Pinpoint the cell where the given text exists, returning its [X, Y] midpoint coordinate. 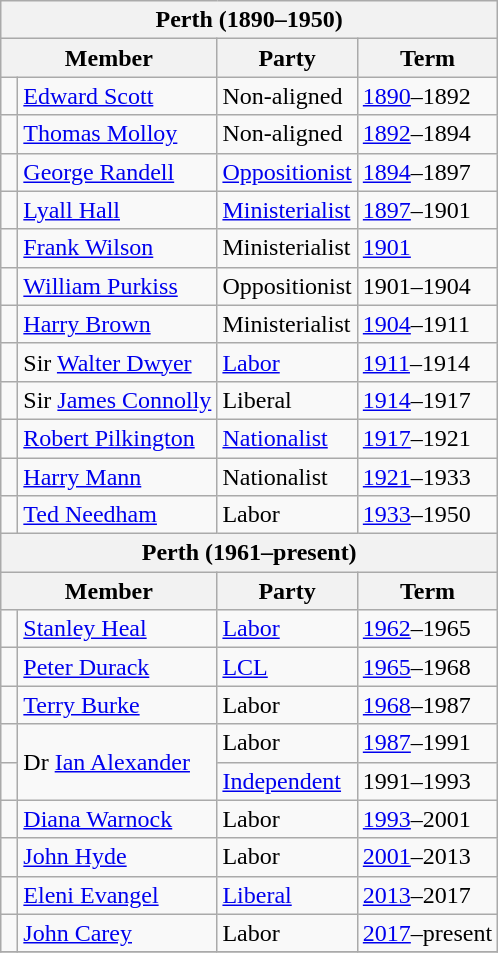
1987–1991 [427, 743]
1962–1965 [427, 629]
Diana Warnock [118, 819]
Perth (1961–present) [250, 553]
Stanley Heal [118, 629]
Independent [287, 781]
1890–1892 [427, 96]
1911–1914 [427, 362]
2013–2017 [427, 895]
1965–1968 [427, 667]
1933–1950 [427, 515]
1904–1911 [427, 324]
1894–1897 [427, 172]
Thomas Molloy [118, 134]
Harry Mann [118, 477]
Sir Walter Dwyer [118, 362]
Ted Needham [118, 515]
1892–1894 [427, 134]
Harry Brown [118, 324]
Edward Scott [118, 96]
2001–2013 [427, 857]
Perth (1890–1950) [250, 20]
1917–1921 [427, 438]
Frank Wilson [118, 248]
2017–present [427, 933]
Terry Burke [118, 705]
George Randell [118, 172]
1901–1904 [427, 286]
John Carey [118, 933]
1901 [427, 248]
LCL [287, 667]
Dr Ian Alexander [118, 762]
William Purkiss [118, 286]
1993–2001 [427, 819]
1921–1933 [427, 477]
Robert Pilkington [118, 438]
1991–1993 [427, 781]
1914–1917 [427, 400]
1968–1987 [427, 705]
Sir James Connolly [118, 400]
Eleni Evangel [118, 895]
1897–1901 [427, 210]
Lyall Hall [118, 210]
John Hyde [118, 857]
Peter Durack [118, 667]
